Detect which cell encompasses the target text, then output its [X, Y] center coordinate. 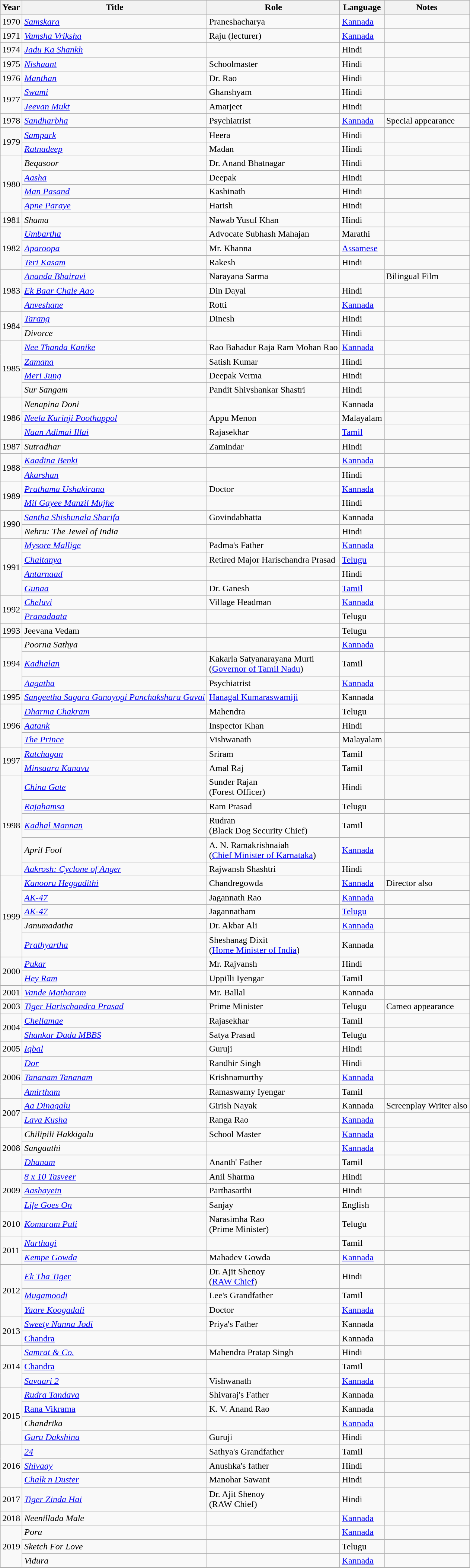
Rotti [273, 305]
Uppilli Iyengar [273, 978]
School Master [273, 1134]
Mil Gayee Manzil Mujhe [115, 503]
Nee Thanda Kanike [115, 347]
Notes [427, 7]
Priya's Father [273, 1324]
Assamese [362, 248]
Umbartha [115, 234]
Jagannath Rao [273, 897]
Komaram Puli [115, 1224]
1982 [11, 248]
1988 [11, 468]
1974 [11, 50]
Lee's Grandfather [273, 1296]
Madan [273, 149]
Man Pasand [115, 192]
2019 [11, 1546]
Kashinath [273, 192]
Girish Nayak [273, 1105]
Schoolmaster [273, 64]
Ranga Rao [273, 1120]
Appu Menon [273, 418]
Dharma Chakram [115, 711]
April Fool [115, 850]
Sandharbha [115, 121]
1978 [11, 121]
China Gate [115, 787]
Title [115, 7]
2011 [11, 1250]
2006 [11, 1077]
Marathi [362, 234]
Sweety Nanna Jodi [115, 1324]
Narthagi [115, 1243]
Sketch For Love [115, 1546]
Jeevan Mukt [115, 106]
2003 [11, 1007]
Bilingual Film [427, 276]
24 [115, 1452]
2001 [11, 992]
1999 [11, 916]
2015 [11, 1416]
Padma's Father [273, 545]
Hanagal Kumaraswamiji [273, 697]
Pranadaata [115, 616]
2010 [11, 1224]
Rana Vikrama [115, 1409]
Mr. Rajvansh [273, 964]
Pora [115, 1532]
Aakrosh: Cyclone of Anger [115, 869]
Dor [115, 1063]
Din Dayal [273, 291]
Savaari 2 [115, 1381]
English [362, 1205]
Anveshane [115, 305]
Sunder Rajan(Forest Officer) [273, 787]
Sathya's Grandfather [273, 1452]
Mysore Mallige [115, 545]
Jeevana Vedam [115, 631]
Vamsha Vriksha [115, 36]
Deepak [273, 177]
Ratnadeep [115, 149]
Sheshanag Dixit(Home Minister of India) [273, 945]
Heera [273, 135]
2013 [11, 1331]
Nawab Yusuf Khan [273, 220]
Aasha [115, 177]
1990 [11, 524]
Hey Ram [115, 978]
Sur Sangam [115, 390]
Nehru: The Jewel of India [115, 531]
Role [273, 7]
1976 [11, 78]
Rudran(Black Dog Security Chief) [273, 825]
Sangeetha Sagara Ganayogi Panchakshara Gavai [115, 697]
Poorna Sathya [115, 645]
1979 [11, 142]
Chandregowda [273, 883]
Rao Bahadur Raja Ram Mohan Rao [273, 347]
1987 [11, 447]
Tiger Harischandra Prasad [115, 1007]
Narasimha Rao(Prime Minister) [273, 1224]
Praneshacharya [273, 22]
Dr. Anand Bhatnagar [273, 163]
8 x 10 Tasveer [115, 1177]
1993 [11, 631]
Nenapina Doni [115, 404]
Ratchagan [115, 754]
Amal Raj [273, 768]
Raju (lecturer) [273, 36]
Manohar Sawant [273, 1480]
Apne Paraye [115, 206]
Prime Minister [273, 1007]
Chilipili Hakkigalu [115, 1134]
Anushka's father [273, 1466]
Randhir Singh [273, 1063]
Ek Baar Chale Aao [115, 291]
Samskara [115, 22]
2004 [11, 1028]
Tarang [115, 319]
Sutradhar [115, 447]
Santha Shishunala Sharifa [115, 517]
Year [11, 7]
Ghanshyam [273, 92]
Lava Kusha [115, 1120]
Chandrika [115, 1423]
Harish [273, 206]
Aatank [115, 726]
Chalk n Duster [115, 1480]
1992 [11, 609]
1977 [11, 99]
Shankar Dada MBBS [115, 1035]
Janumadatha [115, 926]
Nishaant [115, 64]
Rudra Tandava [115, 1395]
Shivaay [115, 1466]
1998 [11, 825]
Dr. Akbar Ali [273, 926]
2000 [11, 971]
Ananth' Father [273, 1162]
Pandit Shivshankar Shastri [273, 390]
2017 [11, 1499]
Ramaswamy Iyengar [273, 1091]
Krishnamurthy [273, 1077]
Tananam Tananam [115, 1077]
Kadhalan [115, 664]
Naan Adimai Illai [115, 432]
Amarjeet [273, 106]
Govindabhatta [273, 517]
1980 [11, 184]
Beqasoor [115, 163]
Language [362, 7]
Aparoopa [115, 248]
Mahendra Pratap Singh [273, 1352]
Dr. Ganesh [273, 588]
Ek Tha Tiger [115, 1276]
1997 [11, 761]
2016 [11, 1466]
Minsaara Kanavu [115, 768]
Sangaathi [115, 1148]
Sanjay [273, 1205]
Akarshan [115, 475]
2009 [11, 1191]
Meri Jung [115, 375]
Samrat & Co. [115, 1352]
2014 [11, 1366]
Shivaraj's Father [273, 1395]
Parthasarthi [273, 1191]
1985 [11, 368]
Prathama Ushakirana [115, 489]
Mr. Khanna [273, 248]
Kakarla Satyanarayana Murti(Governor of Tamil Nadu) [273, 664]
Satish Kumar [273, 361]
Neenillada Male [115, 1518]
Mahadev Gowda [273, 1257]
Aashayein [115, 1191]
Sampark [115, 135]
Prathyartha [115, 945]
Rajwansh Shashtri [273, 869]
Rakesh [273, 262]
2018 [11, 1518]
Deepak Verma [273, 375]
K. V. Anand Rao [273, 1409]
Sriram [273, 754]
Aagatha [115, 683]
1995 [11, 697]
1983 [11, 291]
A. N. Ramakrishnaiah(Chief Minister of Karnataka) [273, 850]
Cameo appearance [427, 1007]
Manthan [115, 78]
Special appearance [427, 121]
Advocate Subhash Mahajan [273, 234]
Aa Dinagalu [115, 1105]
Teri Kasam [115, 262]
Chaitanya [115, 560]
Screenplay Writer also [427, 1105]
Divorce [115, 333]
1994 [11, 664]
Tiger Zinda Hai [115, 1499]
Zamana [115, 361]
Director also [427, 883]
Yaare Koogadali [115, 1310]
Vidura [115, 1561]
Neela Kurinji Poothappol [115, 418]
1981 [11, 220]
Gunaa [115, 588]
1996 [11, 726]
Ananda Bhairavi [115, 276]
Antarnaad [115, 574]
1986 [11, 418]
Amirtham [115, 1091]
1991 [11, 567]
Life Goes On [115, 1205]
Dinesh [273, 319]
Rajahamsa [115, 806]
Dhanam [115, 1162]
Iqbal [115, 1049]
Cheluvi [115, 602]
Kadhal Mannan [115, 825]
Jagannatham [273, 912]
Mr. Ballal [273, 992]
1975 [11, 64]
2008 [11, 1148]
Guru Dakshina [115, 1437]
Dr. Rao [273, 78]
2012 [11, 1290]
Satya Prasad [273, 1035]
Retired Major Harischandra Prasad [273, 560]
Inspector Khan [273, 726]
1970 [11, 22]
Chellamae [115, 1021]
Kanooru Heggadithi [115, 883]
2007 [11, 1113]
2005 [11, 1049]
The Prince [115, 740]
Ram Prasad [273, 806]
Village Headman [273, 602]
Jadu Ka Shankh [115, 50]
Kaadina Benki [115, 461]
Swami [115, 92]
Mugamoodi [115, 1296]
1971 [11, 36]
Vande Matharam [115, 992]
Kempe Gowda [115, 1257]
1984 [11, 326]
Anil Sharma [273, 1177]
Pukar [115, 964]
1989 [11, 496]
Shama [115, 220]
Mahendra [273, 711]
Zamindar [273, 447]
Narayana Sarma [273, 276]
